Output the [x, y] coordinate of the center of the cell containing the given text.  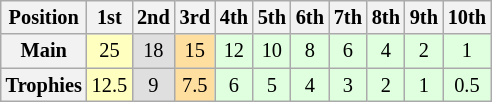
9th [424, 17]
15 [195, 51]
Trophies [44, 85]
8th [386, 17]
10th [467, 17]
8 [310, 51]
25 [110, 51]
12 [234, 51]
7.5 [195, 85]
Position [44, 17]
Main [44, 51]
10 [272, 51]
5 [272, 85]
9 [154, 85]
3rd [195, 17]
7th [348, 17]
12.5 [110, 85]
3 [348, 85]
0.5 [467, 85]
6th [310, 17]
2nd [154, 17]
5th [272, 17]
18 [154, 51]
1st [110, 17]
4th [234, 17]
